Return [X, Y] of the center of cell containing provided text 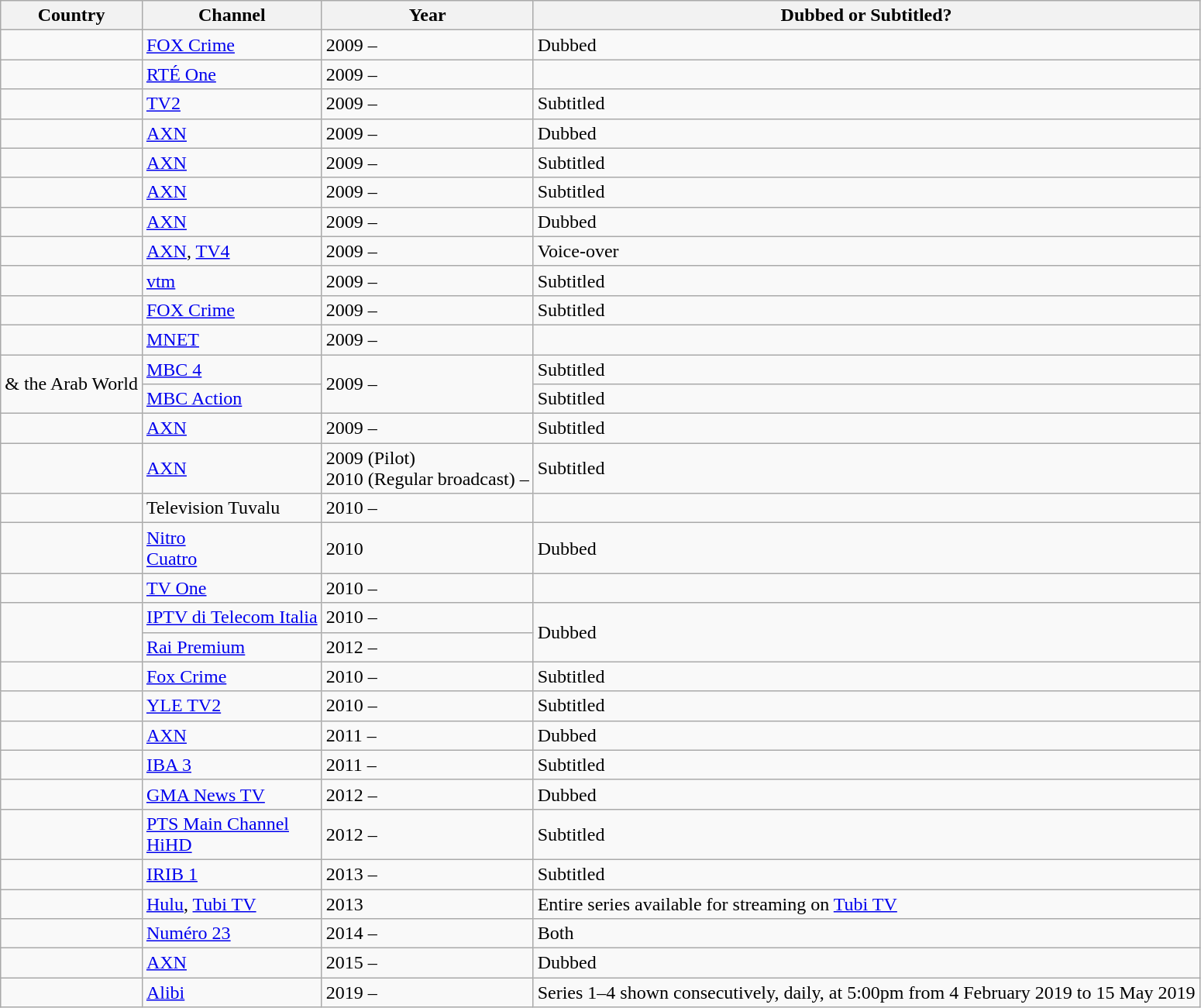
TV2 [232, 104]
RTÉ One [232, 74]
GMA News TV [232, 794]
YLE TV2 [232, 706]
Series 1–4 shown consecutively, daily, at 5:00pm from 4 February 2019 to 15 May 2019 [866, 993]
2009 (Pilot)2010 (Regular broadcast) – [428, 468]
2013 [428, 904]
Year [428, 15]
Rai Premium [232, 647]
MBC 4 [232, 370]
Entire series available for streaming on Tubi TV [866, 904]
NitroCuatro [232, 549]
IBA 3 [232, 765]
& the Arab World [71, 384]
Fox Crime [232, 676]
PTS Main ChannelHiHD [232, 834]
vtm [232, 280]
Hulu, Tubi TV [232, 904]
2015 – [428, 963]
AXN, TV4 [232, 251]
MNET [232, 339]
IRIB 1 [232, 874]
2014 – [428, 934]
2013 – [428, 874]
Television Tuvalu [232, 508]
IPTV di Telecom Italia [232, 618]
Country [71, 15]
2019 – [428, 993]
Both [866, 934]
Numéro 23 [232, 934]
2010 [428, 549]
MBC Action [232, 399]
Dubbed or Subtitled? [866, 15]
Alibi [232, 993]
Voice-over [866, 251]
TV One [232, 588]
Channel [232, 15]
